Pinpoint the cell where the given text exists, returning its (x, y) midpoint coordinate. 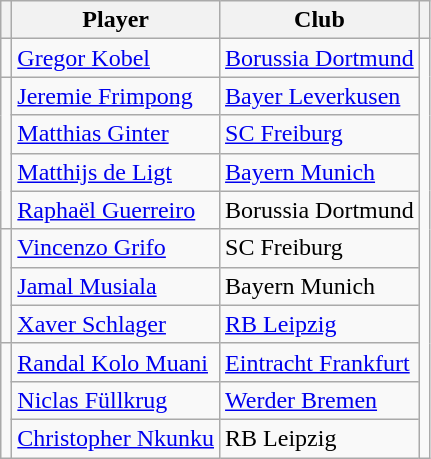
Bayer Leverkusen (320, 96)
Gregor Kobel (116, 58)
Jeremie Frimpong (116, 96)
Randal Kolo Muani (116, 362)
Vincenzo Grifo (116, 248)
Christopher Nkunku (116, 438)
Player (116, 20)
Raphaël Guerreiro (116, 210)
Matthias Ginter (116, 134)
Eintracht Frankfurt (320, 362)
Niclas Füllkrug (116, 400)
Werder Bremen (320, 400)
Club (320, 20)
Jamal Musiala (116, 286)
Xaver Schlager (116, 324)
Matthijs de Ligt (116, 172)
